Scan for the cell matching the given text and deliver its [X, Y] coordinate at center. 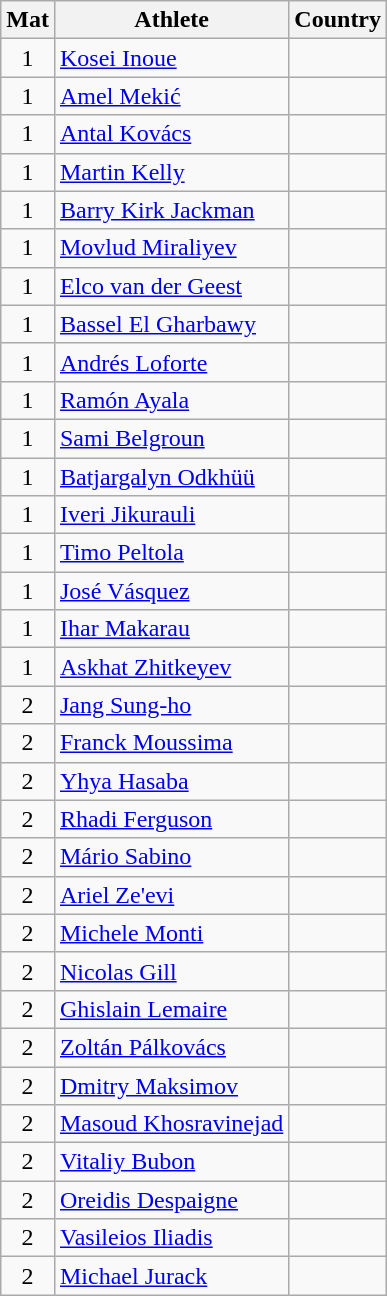
Mário Sabino [171, 857]
Vasileios Iliadis [171, 1238]
Andrés Loforte [171, 362]
Ariel Ze'evi [171, 895]
Rhadi Ferguson [171, 819]
Ihar Makarau [171, 629]
Barry Kirk Jackman [171, 210]
Franck Moussima [171, 743]
Dmitry Maksimov [171, 1085]
Zoltán Pálkovács [171, 1047]
Athlete [171, 20]
Michele Monti [171, 933]
Mat [28, 20]
Kosei Inoue [171, 58]
Batjargalyn Odkhüü [171, 477]
Elco van der Geest [171, 286]
Antal Kovács [171, 134]
Timo Peltola [171, 553]
Oreidis Despaigne [171, 1200]
Vitaliy Bubon [171, 1162]
Sami Belgroun [171, 438]
Jang Sung-ho [171, 705]
Movlud Miraliyev [171, 248]
Iveri Jikurauli [171, 515]
Martin Kelly [171, 172]
Bassel El Gharbawy [171, 324]
Country [338, 20]
José Vásquez [171, 591]
Ghislain Lemaire [171, 1009]
Michael Jurack [171, 1276]
Askhat Zhitkeyev [171, 667]
Ramón Ayala [171, 400]
Masoud Khosravinejad [171, 1124]
Yhya Hasaba [171, 781]
Nicolas Gill [171, 971]
Amel Mekić [171, 96]
